Output the (X, Y) coordinate of the center of the cell containing the given text.  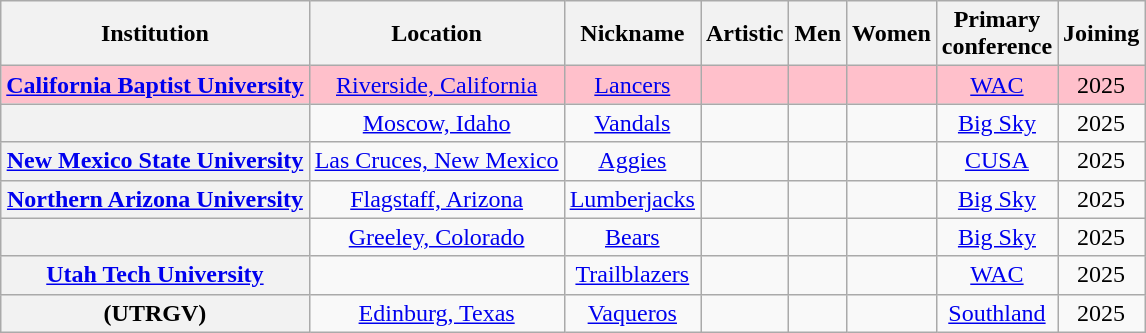
Institution (155, 34)
(UTRGV) (155, 313)
Trailblazers (632, 275)
Vaqueros (632, 313)
Aggies (632, 161)
New Mexico State University (155, 161)
Utah Tech University (155, 275)
Nickname (632, 34)
Men (818, 34)
Northern Arizona University (155, 199)
CUSA (996, 161)
Edinburg, Texas (436, 313)
Greeley, Colorado (436, 237)
Bears (632, 237)
Lancers (632, 85)
Flagstaff, Arizona (436, 199)
Location (436, 34)
Women (892, 34)
Southland (996, 313)
California Baptist University (155, 85)
Lumberjacks (632, 199)
Joining (1102, 34)
Artistic (744, 34)
Riverside, California (436, 85)
Vandals (632, 123)
Primaryconference (996, 34)
Moscow, Idaho (436, 123)
Las Cruces, New Mexico (436, 161)
